Capture the cell that displays the provided text and extract its (x, y) central coordinate. 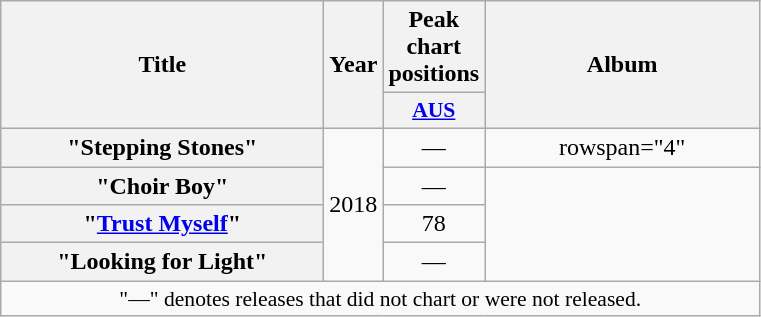
Title (162, 65)
"Looking for Light" (162, 262)
"Choir Boy" (162, 185)
AUS (434, 111)
Year (354, 65)
"Trust Myself" (162, 224)
78 (434, 224)
Album (622, 65)
rowspan="4" (622, 147)
Peak chart positions (434, 47)
2018 (354, 204)
"Stepping Stones" (162, 147)
"—" denotes releases that did not chart or were not released. (380, 299)
